Locate the cell with the specified text and output its (x, y) center coordinate. 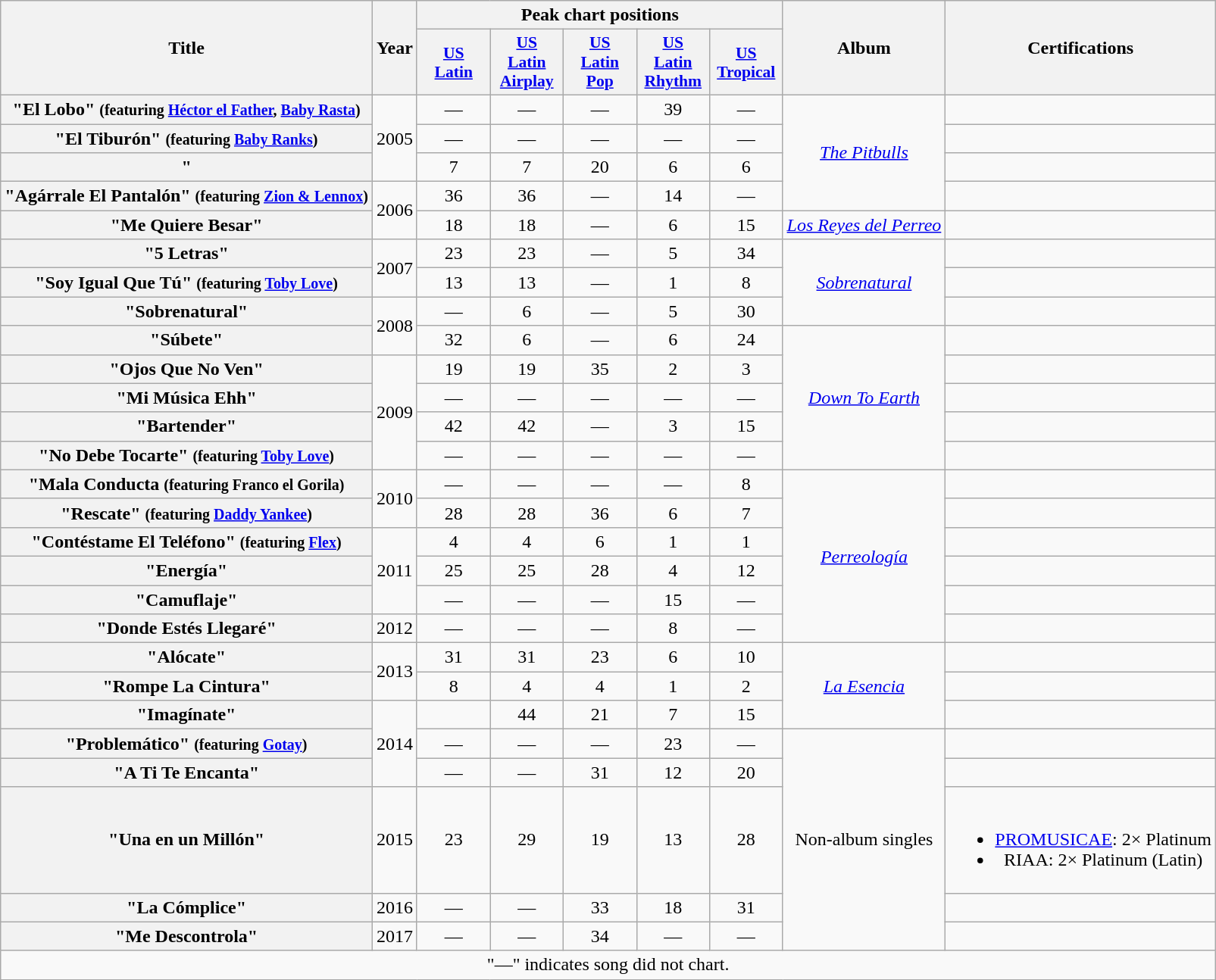
2014 (394, 744)
Title (186, 48)
"Donde Estés Llegaré" (186, 629)
24 (747, 340)
"Mala Conducta (featuring Franco el Gorila) (186, 484)
"Ojos Que No Ven" (186, 369)
Album (864, 48)
"Mi Música Ehh" (186, 398)
Perreología (864, 556)
21 (600, 715)
"El Lobo" (featuring Héctor el Father, Baby Rasta) (186, 109)
"Rompe La Cintura" (186, 686)
Year (394, 48)
30 (747, 311)
The Pitbulls (864, 152)
33 (600, 907)
39 (673, 109)
29 (527, 840)
"Camuflaje" (186, 599)
"No Debe Tocarte" (featuring Toby Love) (186, 455)
2010 (394, 498)
Sobrenatural (864, 282)
Non-album singles (864, 840)
USLatin (453, 62)
"Energía" (186, 570)
Peak chart positions (600, 15)
2015 (394, 840)
"Bartender" (186, 426)
USLatinRhythm (673, 62)
2011 (394, 570)
"La Cómplice" (186, 907)
2017 (394, 936)
"Imagínate" (186, 715)
USLatinPop (600, 62)
2016 (394, 907)
USTropical (747, 62)
2009 (394, 412)
Down To Earth (864, 398)
Certifications (1080, 48)
"Alócate" (186, 657)
35 (600, 369)
PROMUSICAE: 2× PlatinumRIAA: 2× Platinum (Latin) (1080, 840)
14 (673, 196)
"Me Descontrola" (186, 936)
2008 (394, 326)
"Súbete" (186, 340)
2012 (394, 629)
2007 (394, 268)
"Soy Igual Que Tú" (featuring Toby Love) (186, 282)
"Agárrale El Pantalón" (featuring Zion & Lennox) (186, 196)
"Contéstame El Teléfono" (featuring Flex) (186, 541)
10 (747, 657)
44 (527, 715)
2006 (394, 211)
La Esencia (864, 686)
"Una en un Millón" (186, 840)
2013 (394, 672)
USLatinAirplay (527, 62)
"Me Quiere Besar" (186, 225)
2005 (394, 138)
"A Ti Te Encanta" (186, 772)
"Problemático" (featuring Gotay) (186, 744)
"—" indicates song did not chart. (608, 965)
Los Reyes del Perreo (864, 225)
"Rescate" (featuring Daddy Yankee) (186, 513)
32 (453, 340)
" (186, 167)
"5 Letras" (186, 254)
"Sobrenatural" (186, 311)
"El Tiburón" (featuring Baby Ranks) (186, 139)
